Find where the given text appears and provide that cell's center as [x, y] coordinate. 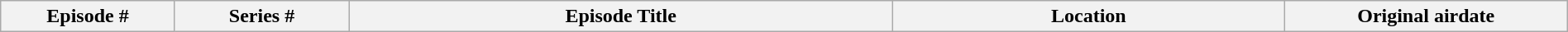
Episode # [88, 16]
Series # [261, 16]
Episode Title [621, 16]
Original airdate [1426, 16]
Location [1089, 16]
